Determine the (x, y) coordinate at the center of the cell enclosing the given text.  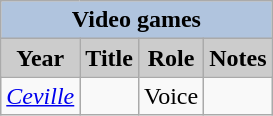
Role (170, 58)
Notes (238, 58)
Voice (170, 96)
Video games (136, 20)
Title (110, 58)
Ceville (40, 96)
Year (40, 58)
